Locate the cell with the specified text and output its [x, y] center coordinate. 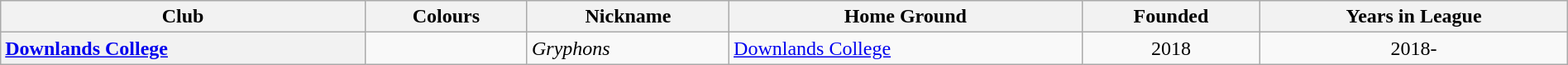
2018- [1414, 48]
Founded [1171, 17]
Club [184, 17]
Nickname [628, 17]
Gryphons [628, 48]
Colours [446, 17]
2018 [1171, 48]
Years in League [1414, 17]
Home Ground [906, 17]
